Find where the given text appears and provide that cell's center as [X, Y] coordinate. 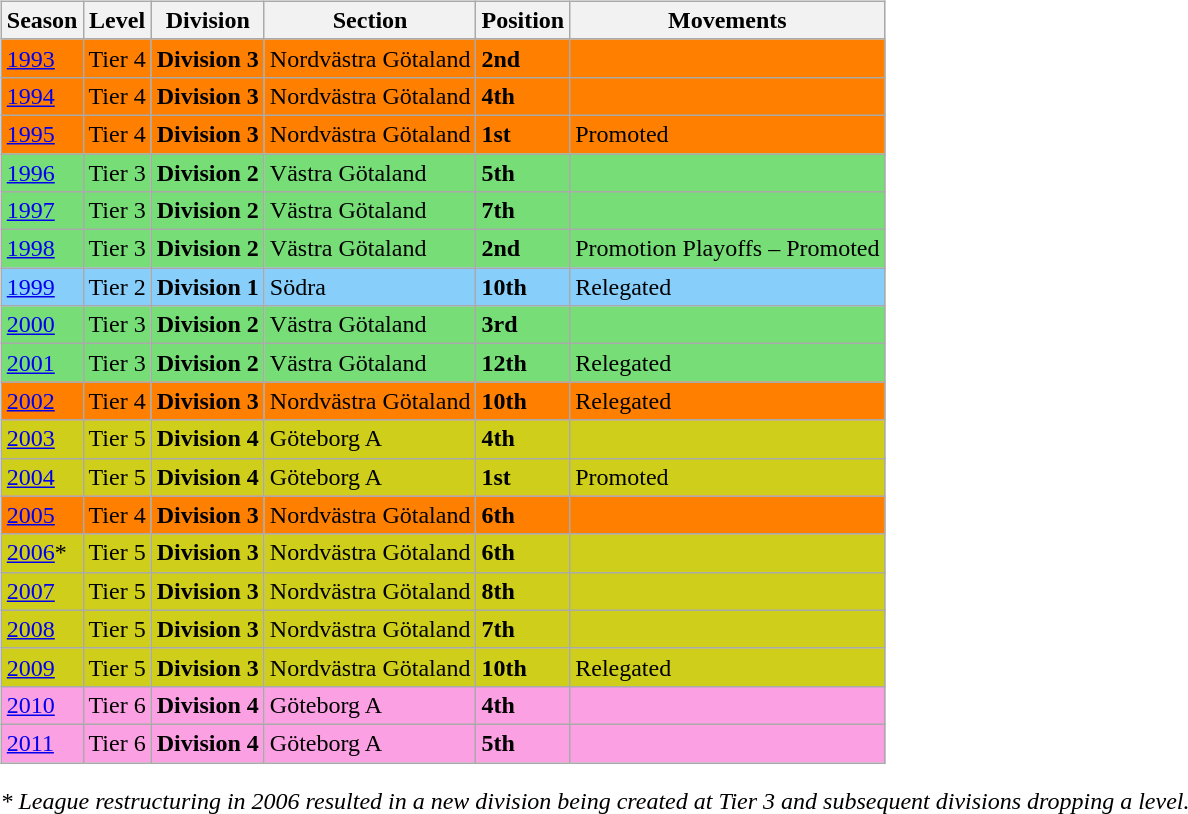
2006* [42, 553]
Section [370, 20]
Division 1 [208, 287]
Season [42, 20]
8th [523, 591]
Promotion Playoffs – Promoted [728, 249]
Position [523, 20]
2010 [42, 705]
1998 [42, 249]
2004 [42, 477]
2003 [42, 439]
2009 [42, 667]
Division [208, 20]
2005 [42, 515]
1995 [42, 134]
1996 [42, 173]
1993 [42, 58]
1997 [42, 211]
2011 [42, 743]
1999 [42, 287]
2000 [42, 325]
Tier 2 [117, 287]
2008 [42, 629]
1994 [42, 96]
2007 [42, 591]
2002 [42, 401]
Movements [728, 20]
Level [117, 20]
3rd [523, 325]
12th [523, 363]
Södra [370, 287]
2001 [42, 363]
